Find where the given text appears and provide that cell's center as [X, Y] coordinate. 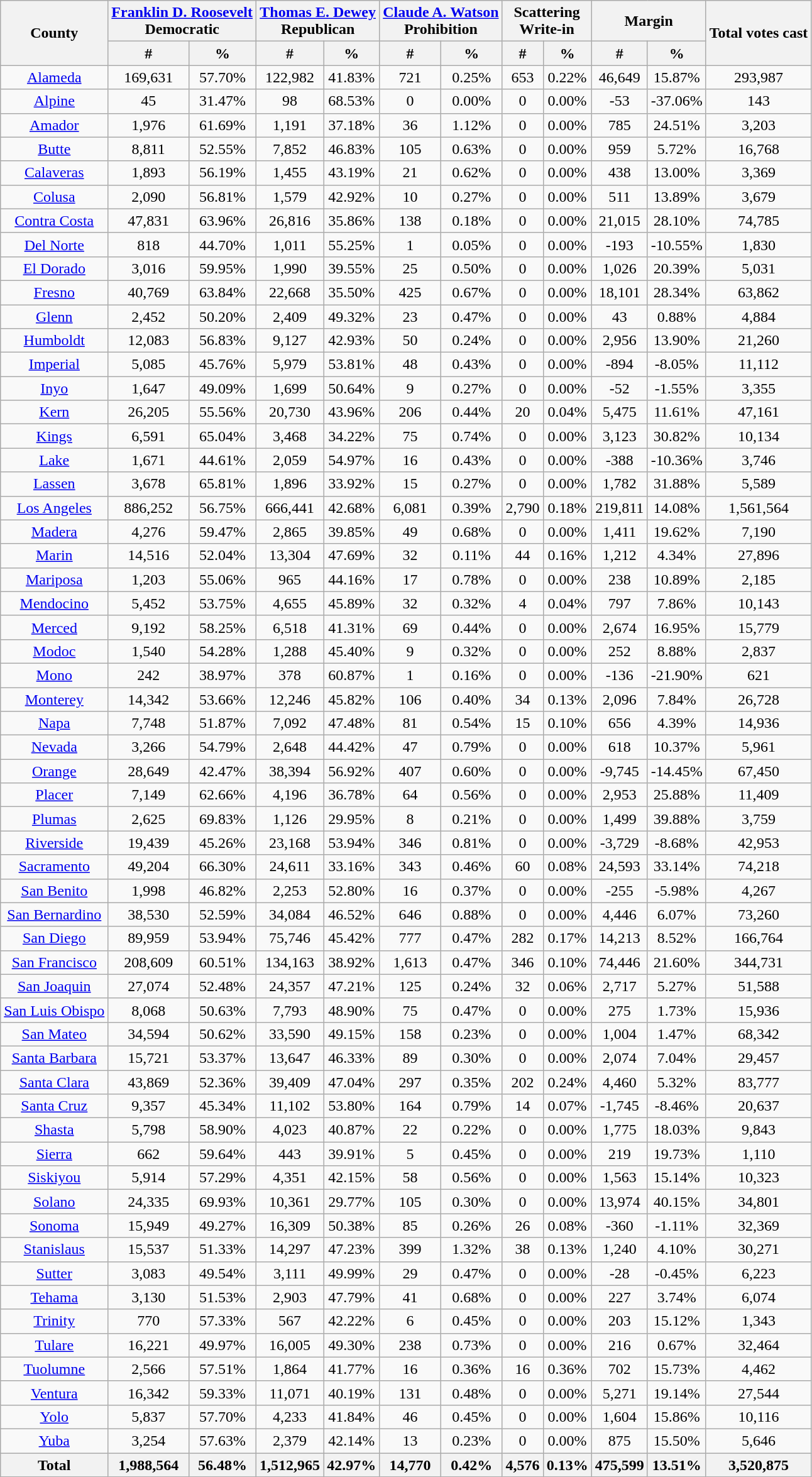
-9,745 [620, 771]
11,409 [759, 795]
14,516 [148, 556]
0.06% [567, 986]
48 [410, 365]
1,512,965 [290, 1465]
343 [410, 867]
16.95% [676, 627]
21,260 [759, 341]
39,409 [290, 1082]
4,460 [620, 1082]
14,936 [759, 723]
13.51% [676, 1465]
2,409 [290, 316]
35.86% [352, 221]
20.39% [676, 268]
3,355 [759, 388]
26 [523, 1226]
-193 [620, 244]
56.48% [222, 1465]
14 [523, 1106]
797 [620, 603]
45.40% [352, 651]
16,342 [148, 1393]
51.87% [222, 723]
4.39% [676, 723]
399 [410, 1249]
54.28% [222, 651]
618 [620, 747]
22 [410, 1130]
24,593 [620, 867]
965 [290, 579]
0.60% [471, 771]
2,717 [620, 986]
125 [410, 986]
20,730 [290, 412]
Sonoma [54, 1226]
22,668 [290, 292]
74,218 [759, 867]
7,092 [290, 723]
1,203 [148, 579]
24,357 [290, 986]
42,953 [759, 843]
Riverside [54, 843]
3,678 [148, 484]
29.95% [352, 819]
Mendocino [54, 603]
17 [410, 579]
47.04% [352, 1082]
41.31% [352, 627]
282 [523, 938]
2,790 [523, 508]
1.47% [676, 1034]
818 [148, 244]
0.05% [471, 244]
344,731 [759, 962]
2,674 [620, 627]
-10.36% [676, 460]
8.88% [676, 651]
0.78% [471, 579]
16,221 [148, 1345]
-10.55% [676, 244]
40.87% [352, 1130]
2,096 [620, 700]
60 [523, 867]
5,914 [148, 1178]
1,563 [620, 1178]
56.75% [222, 508]
1,126 [290, 819]
0.25% [471, 77]
San Diego [54, 938]
5,271 [620, 1393]
378 [290, 675]
2,059 [290, 460]
57.51% [222, 1369]
29,457 [759, 1058]
1,561,564 [759, 508]
66.30% [222, 867]
40.19% [352, 1393]
44 [523, 556]
20,637 [759, 1106]
Santa Barbara [54, 1058]
43 [620, 316]
44.42% [352, 747]
2,903 [290, 1297]
15.87% [676, 77]
Amador [54, 125]
39.85% [352, 532]
5.32% [676, 1082]
Alameda [54, 77]
36 [410, 125]
959 [620, 149]
43.19% [352, 173]
15.73% [676, 1369]
29.77% [352, 1202]
63.96% [222, 221]
6,518 [290, 627]
Merced [54, 627]
49.30% [352, 1345]
Sierra [54, 1154]
51.33% [222, 1249]
1,988,564 [148, 1465]
666,441 [290, 508]
0.37% [471, 891]
6,081 [410, 508]
3,520,875 [759, 1465]
21.60% [676, 962]
7,748 [148, 723]
48.90% [352, 1010]
1,011 [290, 244]
11,071 [290, 1393]
57.29% [222, 1178]
Del Norte [54, 244]
5,085 [148, 365]
23,168 [290, 843]
5,798 [148, 1130]
43.96% [352, 412]
41.83% [352, 77]
28,649 [148, 771]
2,379 [290, 1441]
21 [410, 173]
51.53% [222, 1297]
56.83% [222, 341]
11,112 [759, 365]
1,699 [290, 388]
47.21% [352, 986]
49.54% [222, 1273]
0.35% [471, 1082]
Modoc [54, 651]
Placer [54, 795]
Orange [54, 771]
46.33% [352, 1058]
58 [410, 1178]
Yuba [54, 1441]
770 [148, 1321]
0.40% [471, 700]
41.84% [352, 1417]
62.66% [222, 795]
59.47% [222, 532]
45.34% [222, 1106]
6,074 [759, 1297]
206 [410, 412]
511 [620, 197]
74,785 [759, 221]
69.93% [222, 1202]
County [54, 33]
-255 [620, 891]
44.61% [222, 460]
0.46% [471, 867]
35.50% [352, 292]
56.92% [352, 771]
-1.55% [676, 388]
0.74% [471, 436]
-28 [620, 1273]
5,031 [759, 268]
49.15% [352, 1034]
14,297 [290, 1249]
34,801 [759, 1202]
67,450 [759, 771]
702 [620, 1369]
81 [410, 723]
49.27% [222, 1226]
Kern [54, 412]
Humboldt [54, 341]
3,130 [148, 1297]
Sacramento [54, 867]
89,959 [148, 938]
-5.98% [676, 891]
0.48% [471, 1393]
33,590 [290, 1034]
13.00% [676, 173]
19.62% [676, 532]
-136 [620, 675]
1,782 [620, 484]
44.16% [352, 579]
19,439 [148, 843]
0.50% [471, 268]
2,074 [620, 1058]
58.25% [222, 627]
Madera [54, 532]
Marin [54, 556]
1,775 [620, 1130]
32,464 [759, 1345]
42.92% [352, 197]
37.18% [352, 125]
4,576 [523, 1465]
38 [523, 1249]
2,837 [759, 651]
42.97% [352, 1465]
0.39% [471, 508]
1,976 [148, 125]
89 [410, 1058]
42.22% [352, 1321]
3,111 [290, 1273]
49.09% [222, 388]
1,499 [620, 819]
875 [620, 1441]
Plumas [54, 819]
41 [410, 1297]
52.55% [222, 149]
11.61% [676, 412]
13 [410, 1441]
31.88% [676, 484]
653 [523, 77]
5.72% [676, 149]
2,865 [290, 532]
52.59% [222, 914]
Sutter [54, 1273]
7,149 [148, 795]
Total votes cast [759, 33]
1,191 [290, 125]
Siskiyou [54, 1178]
158 [410, 1034]
49.97% [222, 1345]
4,267 [759, 891]
475,599 [620, 1465]
24,611 [290, 867]
4,884 [759, 316]
6,591 [148, 436]
2,253 [290, 891]
58.90% [222, 1130]
138 [410, 221]
7.84% [676, 700]
0.21% [471, 819]
46.82% [222, 891]
45 [148, 101]
2,090 [148, 197]
3,123 [620, 436]
1,288 [290, 651]
2,452 [148, 316]
5,646 [759, 1441]
1,671 [148, 460]
47.23% [352, 1249]
42.14% [352, 1441]
886,252 [148, 508]
47.48% [352, 723]
49 [410, 532]
4,655 [290, 603]
5.27% [676, 986]
7.86% [676, 603]
-3,729 [620, 843]
3,266 [148, 747]
34 [523, 700]
1,212 [620, 556]
85 [410, 1226]
10,361 [290, 1202]
10 [410, 197]
0.42% [471, 1465]
0.63% [471, 149]
5 [410, 1154]
Margin [649, 21]
75,746 [290, 938]
14.08% [676, 508]
Nevada [54, 747]
662 [148, 1154]
-14.45% [676, 771]
166,764 [759, 938]
55.06% [222, 579]
13.90% [676, 341]
18.03% [676, 1130]
0.26% [471, 1226]
Total [54, 1465]
28.10% [676, 221]
28.34% [676, 292]
14,213 [620, 938]
6 [410, 1321]
49.32% [352, 316]
56.81% [222, 197]
Calaveras [54, 173]
Napa [54, 723]
20 [523, 412]
10,116 [759, 1417]
-8.46% [676, 1106]
Inyo [54, 388]
1,455 [290, 173]
164 [410, 1106]
16,768 [759, 149]
2,185 [759, 579]
3,254 [148, 1441]
9,127 [290, 341]
Trinity [54, 1321]
64 [410, 795]
ScatteringWrite-in [547, 21]
8,068 [148, 1010]
1.32% [471, 1249]
San Luis Obispo [54, 1010]
2,648 [290, 747]
0.73% [471, 1345]
10,134 [759, 436]
53.81% [352, 365]
Colusa [54, 197]
106 [410, 700]
45.76% [222, 365]
26,816 [290, 221]
52.36% [222, 1082]
34,594 [148, 1034]
Fresno [54, 292]
1,411 [620, 532]
15.12% [676, 1321]
38.97% [222, 675]
4.34% [676, 556]
26,728 [759, 700]
14,770 [410, 1465]
21,015 [620, 221]
1,579 [290, 197]
15,949 [148, 1226]
0.11% [471, 556]
1,893 [148, 173]
13,974 [620, 1202]
4.10% [676, 1249]
53.66% [222, 700]
50.63% [222, 1010]
1,110 [759, 1154]
7,852 [290, 149]
219 [620, 1154]
45.89% [352, 603]
47 [410, 747]
4,462 [759, 1369]
65.81% [222, 484]
54.79% [222, 747]
50.38% [352, 1226]
42.93% [352, 341]
242 [148, 675]
0.17% [567, 938]
15.86% [676, 1417]
52.04% [222, 556]
50.20% [222, 316]
3,746 [759, 460]
Mariposa [54, 579]
10,143 [759, 603]
19.73% [676, 1154]
47.69% [352, 556]
1,990 [290, 268]
5,475 [620, 412]
Mono [54, 675]
63,862 [759, 292]
27,074 [148, 986]
15,537 [148, 1249]
Los Angeles [54, 508]
1,240 [620, 1249]
29 [410, 1273]
57.33% [222, 1321]
13.89% [676, 197]
425 [410, 292]
785 [620, 125]
1.73% [676, 1010]
15,721 [148, 1058]
15,779 [759, 627]
13,647 [290, 1058]
2,625 [148, 819]
4,233 [290, 1417]
68.53% [352, 101]
-1.11% [676, 1226]
3,083 [148, 1273]
Claude A. WatsonProhibition [441, 21]
8,811 [148, 149]
4,196 [290, 795]
52.48% [222, 986]
Kings [54, 436]
7,190 [759, 532]
10,323 [759, 1178]
1,864 [290, 1369]
55.25% [352, 244]
1,026 [620, 268]
4,276 [148, 532]
Imperial [54, 365]
45.82% [352, 700]
39.91% [352, 1154]
San Benito [54, 891]
34.22% [352, 436]
34,084 [290, 914]
438 [620, 173]
2,953 [620, 795]
3,679 [759, 197]
32,369 [759, 1226]
42.15% [352, 1178]
11,102 [290, 1106]
74,446 [620, 962]
Stanislaus [54, 1249]
Santa Cruz [54, 1106]
-8.05% [676, 365]
131 [410, 1393]
646 [410, 914]
9,357 [148, 1106]
169,631 [148, 77]
45.26% [222, 843]
216 [620, 1345]
Solano [54, 1202]
36.78% [352, 795]
65.04% [222, 436]
-21.90% [676, 675]
5,979 [290, 365]
59.95% [222, 268]
4,446 [620, 914]
4,351 [290, 1178]
52.80% [352, 891]
73,260 [759, 914]
43,869 [148, 1082]
42.68% [352, 508]
13,304 [290, 556]
50.62% [222, 1034]
407 [410, 771]
12,083 [148, 341]
2,956 [620, 341]
46,649 [620, 77]
1,647 [148, 388]
41.77% [352, 1369]
Tuolumne [54, 1369]
0.07% [567, 1106]
59.33% [222, 1393]
-8.68% [676, 843]
Monterey [54, 700]
46.83% [352, 149]
47.79% [352, 1297]
53.80% [352, 1106]
83,777 [759, 1082]
Alpine [54, 101]
1,613 [410, 962]
3,759 [759, 819]
721 [410, 77]
31.47% [222, 101]
3,369 [759, 173]
8 [410, 819]
51,588 [759, 986]
-52 [620, 388]
Contra Costa [54, 221]
59.64% [222, 1154]
5,589 [759, 484]
El Dorado [54, 268]
1,343 [759, 1321]
60.87% [352, 675]
39.55% [352, 268]
7,793 [290, 1010]
1,998 [148, 891]
14,342 [148, 700]
27,544 [759, 1393]
30,271 [759, 1249]
98 [290, 101]
4,023 [290, 1130]
3.74% [676, 1297]
57.63% [222, 1441]
56.19% [222, 173]
Tulare [54, 1345]
42.47% [222, 771]
38.92% [352, 962]
18,101 [620, 292]
Franklin D. RooseveltDemocratic [182, 21]
1,004 [620, 1034]
San Francisco [54, 962]
50 [410, 341]
15.50% [676, 1441]
27,896 [759, 556]
38,394 [290, 771]
25 [410, 268]
Butte [54, 149]
49.99% [352, 1273]
219,811 [620, 508]
8.52% [676, 938]
30.82% [676, 436]
47,831 [148, 221]
10.37% [676, 747]
122,982 [290, 77]
46.52% [352, 914]
16,309 [290, 1226]
4 [523, 603]
12,246 [290, 700]
53.75% [222, 603]
208,609 [148, 962]
Tehama [54, 1297]
1.12% [471, 125]
23 [410, 316]
3,203 [759, 125]
San Joaquin [54, 986]
1,540 [148, 651]
Shasta [54, 1130]
143 [759, 101]
Ventura [54, 1393]
-360 [620, 1226]
5,837 [148, 1417]
10.89% [676, 579]
0.54% [471, 723]
134,163 [290, 962]
9,843 [759, 1130]
68,342 [759, 1034]
61.69% [222, 125]
-37.06% [676, 101]
1,830 [759, 244]
24,335 [148, 1202]
54.97% [352, 460]
443 [290, 1154]
55.56% [222, 412]
7.04% [676, 1058]
227 [620, 1297]
40,769 [148, 292]
203 [620, 1321]
Glenn [54, 316]
33.92% [352, 484]
44.70% [222, 244]
-53 [620, 101]
15.14% [676, 1178]
60.51% [222, 962]
26,205 [148, 412]
297 [410, 1082]
5,961 [759, 747]
0.81% [471, 843]
50.64% [352, 388]
777 [410, 938]
Thomas E. DeweyRepublican [318, 21]
202 [523, 1082]
Lake [54, 460]
252 [620, 651]
0.62% [471, 173]
5,452 [148, 603]
53.37% [222, 1058]
Yolo [54, 1417]
39.88% [676, 819]
1,604 [620, 1417]
6,223 [759, 1273]
3,016 [148, 268]
49,204 [148, 867]
69.83% [222, 819]
9,192 [148, 627]
69 [410, 627]
1,896 [290, 484]
16,005 [290, 1345]
Santa Clara [54, 1082]
San Mateo [54, 1034]
6.07% [676, 914]
621 [759, 675]
46 [410, 1417]
40.15% [676, 1202]
63.84% [222, 292]
33.14% [676, 867]
47,161 [759, 412]
567 [290, 1321]
-388 [620, 460]
275 [620, 1010]
-1,745 [620, 1106]
24.51% [676, 125]
45.42% [352, 938]
15,936 [759, 1010]
2,566 [148, 1369]
38,530 [148, 914]
Lassen [54, 484]
-0.45% [676, 1273]
3,468 [290, 436]
33.16% [352, 867]
293,987 [759, 77]
San Bernardino [54, 914]
-894 [620, 365]
25.88% [676, 795]
19.14% [676, 1393]
656 [620, 723]
